Return (X, Y) of the center of cell containing provided text 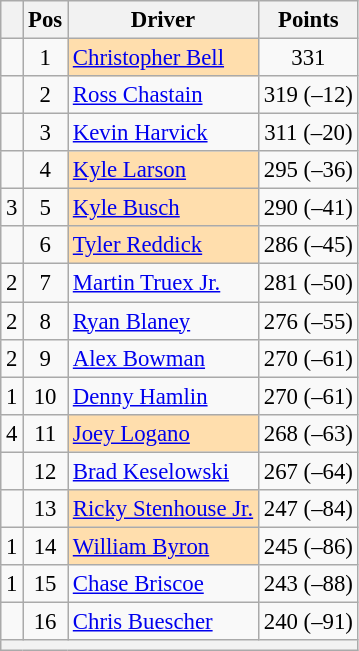
Ross Chastain (164, 95)
9 (46, 358)
Chris Buescher (164, 621)
Joey Logano (164, 433)
247 (–84) (308, 509)
Kyle Busch (164, 208)
Points (308, 20)
Denny Hamlin (164, 396)
Kyle Larson (164, 170)
268 (–63) (308, 433)
15 (46, 584)
5 (46, 208)
311 (–20) (308, 133)
16 (46, 621)
Chase Briscoe (164, 584)
Tyler Reddick (164, 245)
286 (–45) (308, 245)
Martin Truex Jr. (164, 283)
14 (46, 546)
Ricky Stenhouse Jr. (164, 509)
331 (308, 58)
267 (–64) (308, 471)
Alex Bowman (164, 358)
Kevin Harvick (164, 133)
243 (–88) (308, 584)
290 (–41) (308, 208)
7 (46, 283)
276 (–55) (308, 321)
12 (46, 471)
Christopher Bell (164, 58)
6 (46, 245)
11 (46, 433)
William Byron (164, 546)
Brad Keselowski (164, 471)
245 (–86) (308, 546)
Pos (46, 20)
281 (–50) (308, 283)
Ryan Blaney (164, 321)
319 (–12) (308, 95)
240 (–91) (308, 621)
Driver (164, 20)
8 (46, 321)
295 (–36) (308, 170)
10 (46, 396)
13 (46, 509)
